Determine the [x, y] coordinate at the center of the cell enclosing the given text.  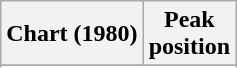
Chart (1980) [72, 34]
Peak position [189, 34]
